Output the [x, y] coordinate of the center of the cell containing the given text.  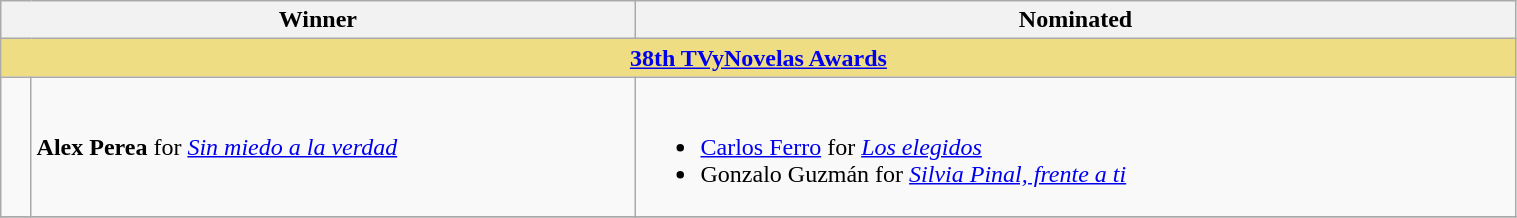
38th TVyNovelas Awards [758, 58]
Nominated [1076, 20]
Winner [318, 20]
Carlos Ferro for Los elegidosGonzalo Guzmán for Silvia Pinal, frente a ti [1076, 147]
Alex Perea for Sin miedo a la verdad [333, 147]
